Determine the (x, y) coordinate at the center of the cell enclosing the given text.  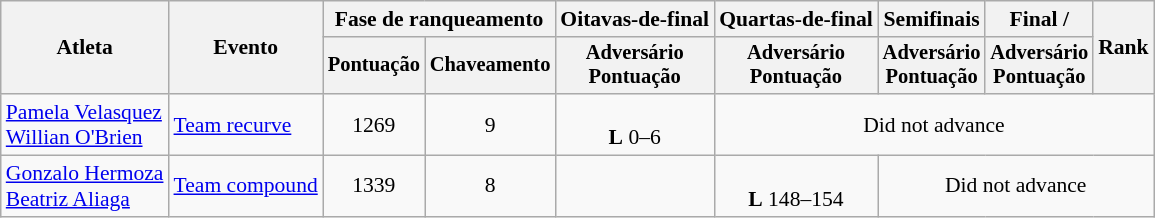
9 (490, 124)
Evento (246, 48)
Chaveamento (490, 66)
Pamela VelasquezWillian O'Brien (85, 124)
Semifinais (932, 19)
Gonzalo HermozaBeatriz Aliaga (85, 186)
Team compound (246, 186)
1269 (374, 124)
Oitavas-de-final (634, 19)
Atleta (85, 48)
Rank (1124, 48)
Final / (1039, 19)
Quartas-de-final (796, 19)
Fase de ranqueamento (439, 19)
8 (490, 186)
1339 (374, 186)
Pontuação (374, 66)
L 148–154 (796, 186)
Team recurve (246, 124)
L 0–6 (634, 124)
